Pinpoint the cell where the given text exists, returning its [x, y] midpoint coordinate. 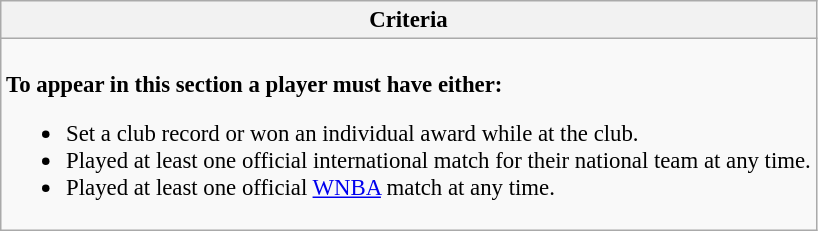
Criteria [408, 20]
